Extract the [x, y] coordinate from the center of the cell holding the provided text.  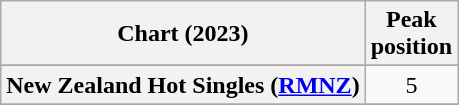
New Zealand Hot Singles (RMNZ) [183, 85]
Peakposition [411, 34]
Chart (2023) [183, 34]
5 [411, 85]
